For the text-containing cell, return its midpoint in (X, Y) coordinate format. 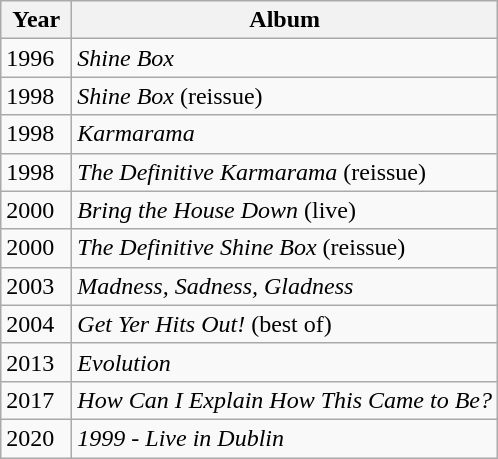
1996 (36, 58)
Year (36, 20)
The Definitive Karmarama (reissue) (285, 172)
2013 (36, 362)
2020 (36, 438)
Bring the House Down (live) (285, 210)
Album (285, 20)
The Definitive Shine Box (reissue) (285, 248)
2003 (36, 286)
Get Yer Hits Out! (best of) (285, 324)
How Can I Explain How This Came to Be? (285, 400)
Shine Box (reissue) (285, 96)
2004 (36, 324)
1999 - Live in Dublin (285, 438)
2017 (36, 400)
Karmarama (285, 134)
Madness, Sadness, Gladness (285, 286)
Shine Box (285, 58)
Evolution (285, 362)
